Locate the cell with the specified text and output its (x, y) center coordinate. 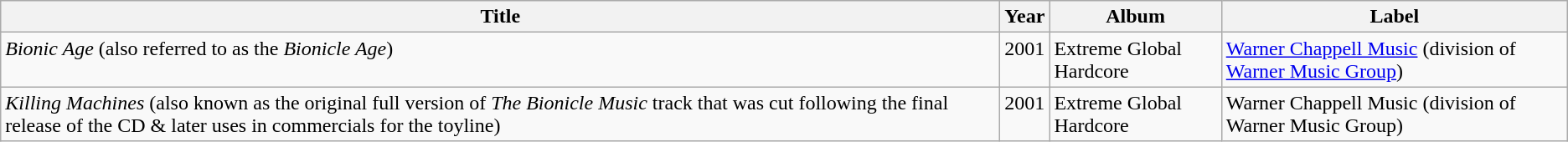
Bionic Age (also referred to as the Bionicle Age) (501, 60)
Album (1136, 17)
Title (501, 17)
Year (1025, 17)
Label (1394, 17)
